Pinpoint the cell where the given text exists, returning its [x, y] midpoint coordinate. 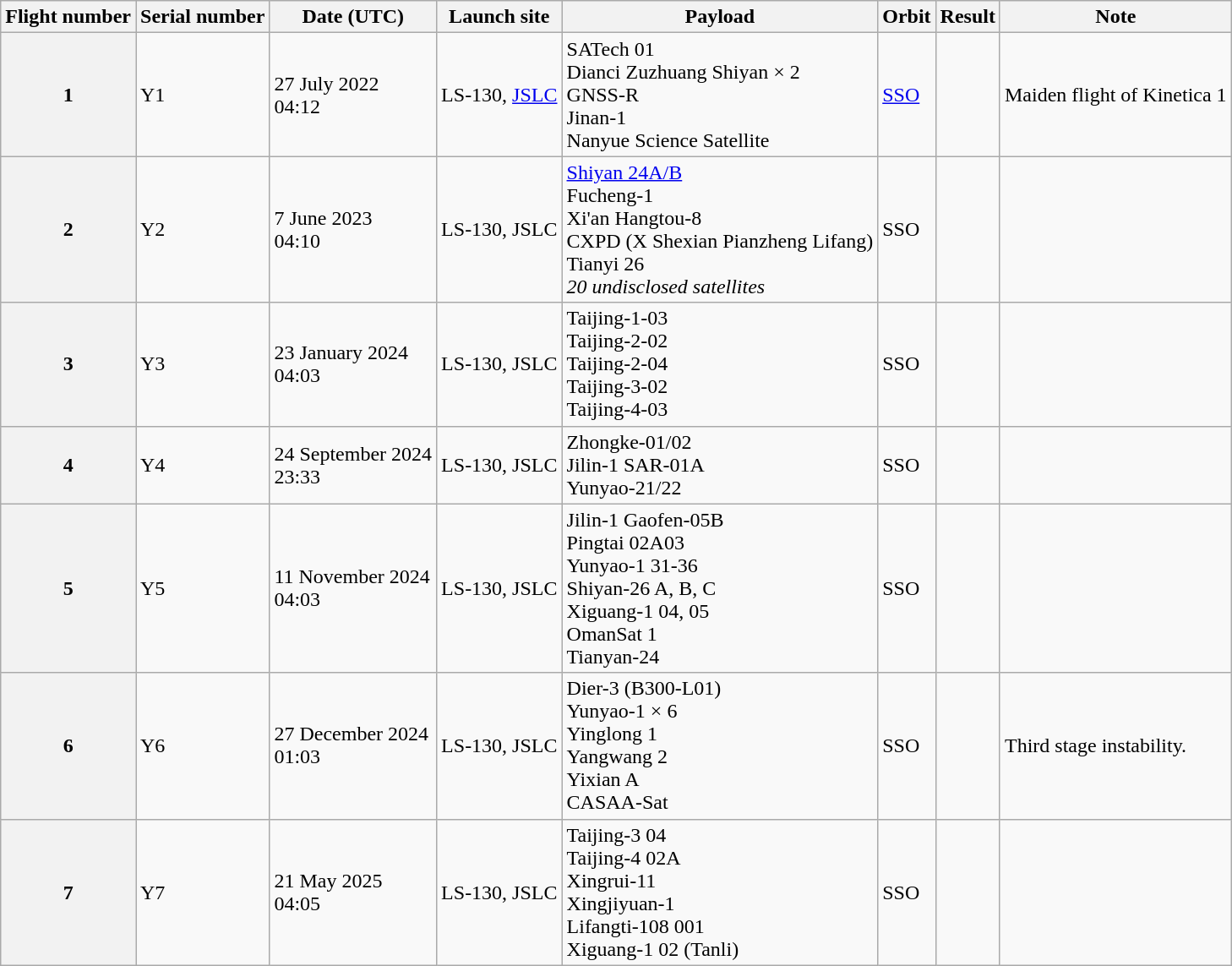
Serial number [202, 17]
Y6 [202, 745]
1 [68, 95]
2 [68, 230]
27 December 202401:03 [353, 745]
Dier-3 (B300-L01)Yunyao-1 × 6Yinglong 1Yangwang 2Yixian ACASAA-Sat [720, 745]
Flight number [68, 17]
Y1 [202, 95]
Shiyan 24A/BFucheng-1Xi'an Hangtou-8CXPD (X Shexian Pianzheng Lifang)Tianyi 2620 undisclosed satellites [720, 230]
4 [68, 465]
Result [968, 17]
7 June 202304:10 [353, 230]
Note [1115, 17]
Payload [720, 17]
Taijing-3 04Taijing-4 02AXingrui-11Xingjiyuan-1Lifangti-108 001Xiguang-1 02 (Tanli) [720, 892]
Y3 [202, 364]
21 May 202504:05 [353, 892]
Launch site [499, 17]
7 [68, 892]
24 September 202423:33 [353, 465]
27 July 202204:12 [353, 95]
Maiden flight of Kinetica 1 [1115, 95]
Zhongke-01/02Jilin-1 SAR-01AYunyao-21/22 [720, 465]
6 [68, 745]
23 January 202404:03 [353, 364]
Taijing-1-03Taijing-2-02Taijing-2-04Taijing-3-02Taijing-4-03 [720, 364]
5 [68, 588]
Date (UTC) [353, 17]
Y4 [202, 465]
Y7 [202, 892]
Third stage instability. [1115, 745]
Y2 [202, 230]
Jilin-1 Gaofen-05BPingtai 02A03Yunyao-1 31-36Shiyan-26 A, B, CXiguang-1 04, 05OmanSat 1Tianyan-24 [720, 588]
Y5 [202, 588]
11 November 202404:03 [353, 588]
SATech 01Dianci Zuzhuang Shiyan × 2GNSS-RJinan-1Nanyue Science Satellite [720, 95]
Orbit [907, 17]
3 [68, 364]
